Capture the cell that displays the provided text and extract its [X, Y] central coordinate. 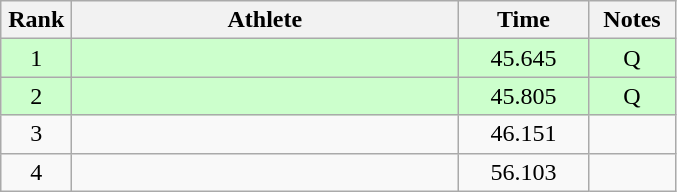
Time [524, 20]
45.645 [524, 58]
3 [36, 134]
Notes [632, 20]
56.103 [524, 172]
4 [36, 172]
Rank [36, 20]
46.151 [524, 134]
Athlete [265, 20]
2 [36, 96]
45.805 [524, 96]
1 [36, 58]
